Scan for the cell matching the given text and deliver its (X, Y) coordinate at center. 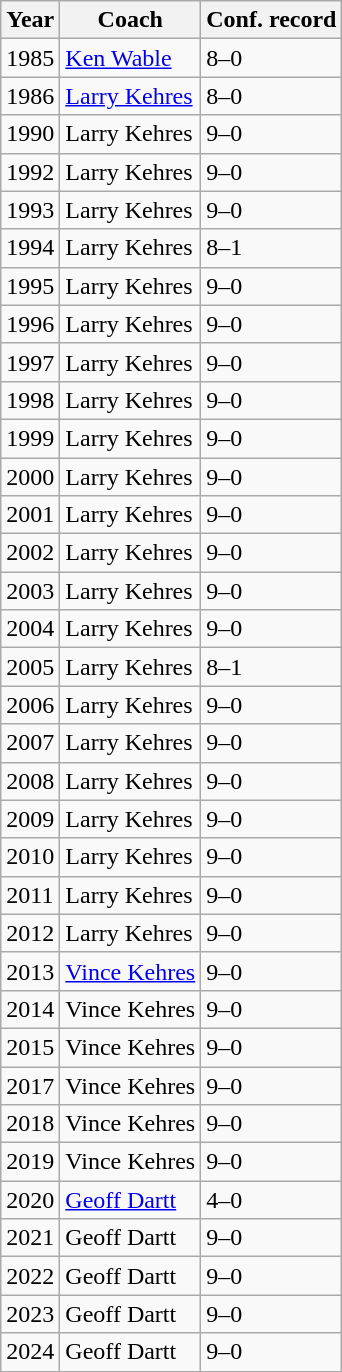
1990 (30, 134)
2001 (30, 515)
2008 (30, 781)
2011 (30, 895)
2010 (30, 857)
2003 (30, 591)
2014 (30, 1009)
2024 (30, 1352)
Conf. record (272, 20)
2012 (30, 933)
1996 (30, 324)
2000 (30, 477)
Coach (130, 20)
2013 (30, 971)
2009 (30, 819)
1985 (30, 58)
2004 (30, 629)
2005 (30, 667)
2022 (30, 1276)
1994 (30, 248)
2020 (30, 1200)
2007 (30, 743)
1986 (30, 96)
Year (30, 20)
2018 (30, 1124)
2023 (30, 1314)
2021 (30, 1238)
1999 (30, 438)
2015 (30, 1047)
4–0 (272, 1200)
2006 (30, 705)
1997 (30, 362)
1995 (30, 286)
2019 (30, 1162)
Ken Wable (130, 58)
1992 (30, 172)
2017 (30, 1085)
1993 (30, 210)
2002 (30, 553)
1998 (30, 400)
